Pinpoint the cell where the given text exists, returning its [X, Y] midpoint coordinate. 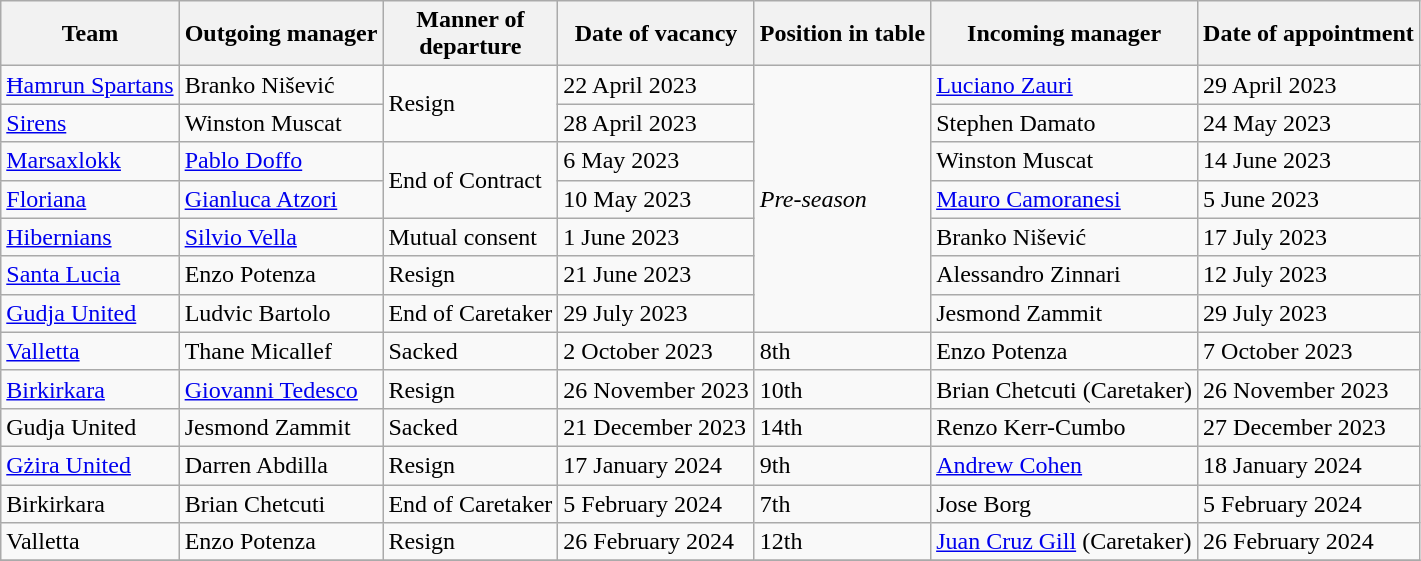
27 December 2023 [1309, 427]
22 April 2023 [656, 85]
Stephen Damato [1064, 123]
18 January 2024 [1309, 465]
Mauro Camoranesi [1064, 199]
Brian Chetcuti (Caretaker) [1064, 389]
Pablo Doffo [281, 161]
5 June 2023 [1309, 199]
7 October 2023 [1309, 351]
Thane Micallef [281, 351]
Mutual consent [470, 237]
Santa Lucia [90, 275]
Renzo Kerr-Cumbo [1064, 427]
28 April 2023 [656, 123]
Darren Abdilla [281, 465]
End of Contract [470, 180]
21 June 2023 [656, 275]
Hibernians [90, 237]
24 May 2023 [1309, 123]
Gżira United [90, 465]
Gianluca Atzori [281, 199]
2 October 2023 [656, 351]
Outgoing manager [281, 34]
9th [842, 465]
Ludvic Bartolo [281, 313]
Position in table [842, 34]
Floriana [90, 199]
29 April 2023 [1309, 85]
Jose Borg [1064, 503]
14 June 2023 [1309, 161]
Juan Cruz Gill (Caretaker) [1064, 542]
Ħamrun Spartans [90, 85]
Alessandro Zinnari [1064, 275]
Manner ofdeparture [470, 34]
Giovanni Tedesco [281, 389]
Date of vacancy [656, 34]
1 June 2023 [656, 237]
Sirens [90, 123]
Date of appointment [1309, 34]
12th [842, 542]
21 December 2023 [656, 427]
Pre-season [842, 199]
17 July 2023 [1309, 237]
Team [90, 34]
8th [842, 351]
10 May 2023 [656, 199]
Brian Chetcuti [281, 503]
12 July 2023 [1309, 275]
Silvio Vella [281, 237]
Luciano Zauri [1064, 85]
6 May 2023 [656, 161]
17 January 2024 [656, 465]
7th [842, 503]
10th [842, 389]
Andrew Cohen [1064, 465]
14th [842, 427]
Marsaxlokk [90, 161]
Incoming manager [1064, 34]
